Return the [X, Y] coordinate for the center point of the cell that contains the specified text.  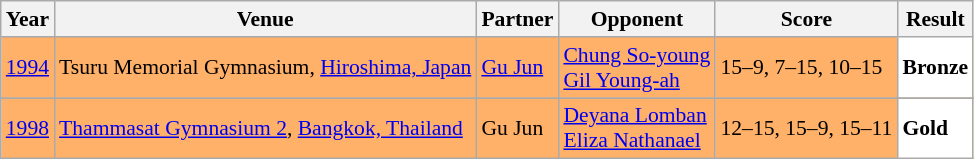
12–15, 15–9, 15–11 [806, 128]
1998 [28, 128]
Partner [517, 19]
Deyana Lomban Eliza Nathanael [636, 128]
1994 [28, 68]
Opponent [636, 19]
Gold [935, 128]
Thammasat Gymnasium 2, Bangkok, Thailand [265, 128]
Venue [265, 19]
15–9, 7–15, 10–15 [806, 68]
Score [806, 19]
Tsuru Memorial Gymnasium, Hiroshima, Japan [265, 68]
Bronze [935, 68]
Chung So-young Gil Young-ah [636, 68]
Year [28, 19]
Result [935, 19]
